Search for the cell housing the specified text and yield its (X, Y) center coordinate. 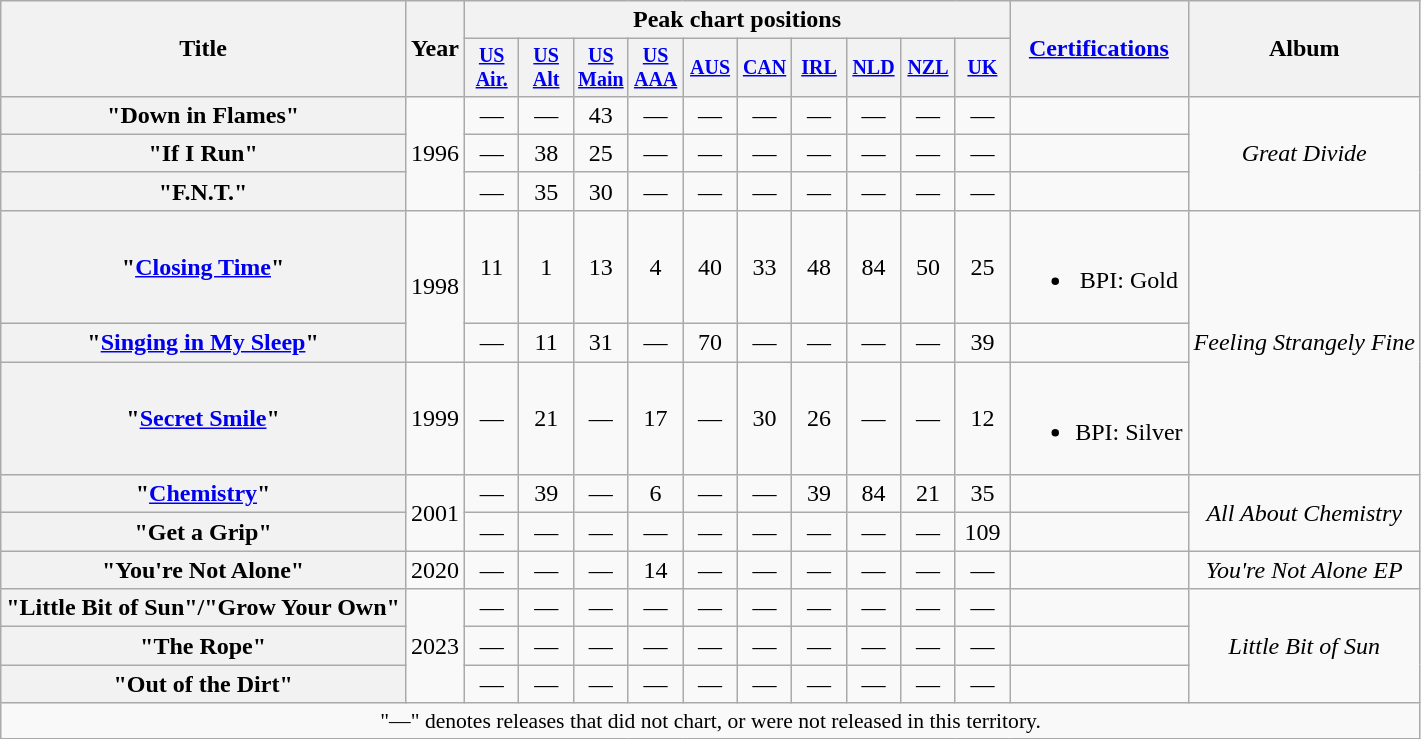
109 (982, 532)
AUS (710, 68)
40 (710, 266)
1999 (434, 418)
Great Divide (1304, 153)
1998 (434, 286)
26 (819, 418)
You're Not Alone EP (1304, 570)
"Out of the Dirt" (204, 684)
"Closing Time" (204, 266)
31 (600, 343)
"The Rope" (204, 646)
38 (546, 153)
50 (928, 266)
"Little Bit of Sun"/"Grow Your Own" (204, 608)
"F.N.T." (204, 191)
CAN (764, 68)
BPI: Gold (1099, 266)
"Get a Grip" (204, 532)
13 (600, 266)
1996 (434, 153)
All About Chemistry (1304, 513)
6 (655, 494)
"Secret Smile" (204, 418)
Certifications (1099, 49)
48 (819, 266)
43 (600, 115)
NLD (873, 68)
1 (546, 266)
"Chemistry" (204, 494)
2023 (434, 646)
USAAA (655, 68)
IRL (819, 68)
2001 (434, 513)
USAir. (491, 68)
USAlt (546, 68)
2020 (434, 570)
Feeling Strangely Fine (1304, 342)
Album (1304, 49)
USMain (600, 68)
33 (764, 266)
BPI: Silver (1099, 418)
"You're Not Alone" (204, 570)
"Down in Flames" (204, 115)
NZL (928, 68)
"Singing in My Sleep" (204, 343)
Little Bit of Sun (1304, 646)
UK (982, 68)
14 (655, 570)
Peak chart positions (736, 20)
70 (710, 343)
Year (434, 49)
"—" denotes releases that did not chart, or were not released in this territory. (711, 721)
12 (982, 418)
17 (655, 418)
4 (655, 266)
"If I Run" (204, 153)
Title (204, 49)
